Pinpoint the cell where the given text exists, returning its (X, Y) midpoint coordinate. 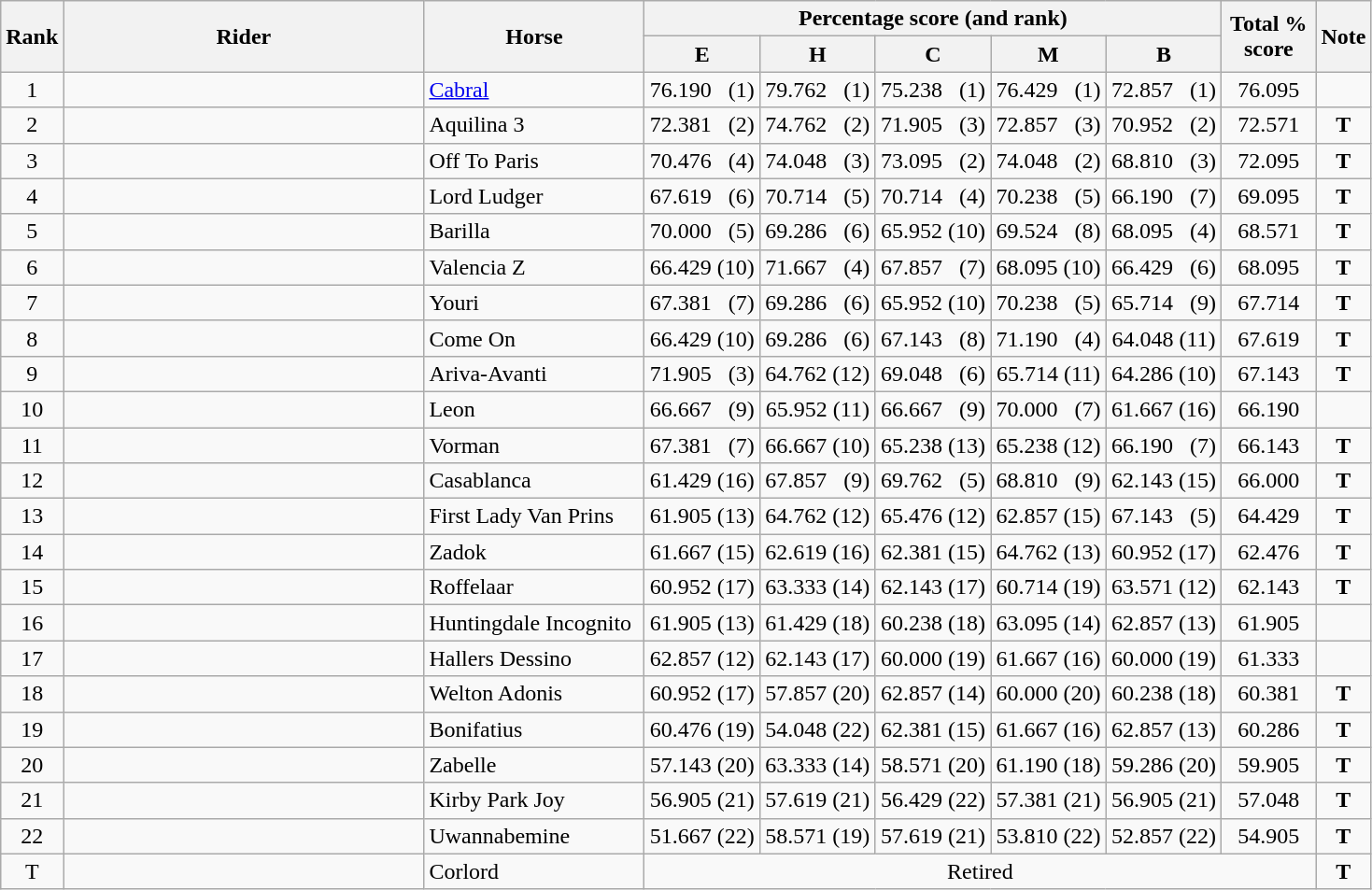
76.095 (1268, 90)
62.619 (16) (818, 552)
67.619 (6) (702, 196)
60.714 (19) (1049, 587)
7 (32, 303)
70.000 (7) (1049, 409)
First Lady Van Prins (534, 516)
M (1049, 54)
Kirby Park Joy (534, 800)
Come On (534, 338)
5 (32, 232)
66.000 (1268, 481)
52.857 (22) (1164, 836)
Leon (534, 409)
Horse (534, 36)
71.667 (4) (818, 267)
Vorman (534, 445)
1 (32, 90)
74.048 (3) (818, 161)
75.238 (1) (933, 90)
58.571 (20) (933, 765)
Huntingdale Incognito (534, 623)
6 (32, 267)
71.190 (4) (1049, 338)
Lord Ludger (534, 196)
58.571 (19) (818, 836)
22 (32, 836)
69.048 (6) (933, 374)
64.286 (10) (1164, 374)
67.857 (9) (818, 481)
B (1164, 54)
Zabelle (534, 765)
60.286 (1268, 729)
17 (32, 658)
72.857 (3) (1049, 125)
13 (32, 516)
54.905 (1268, 836)
53.810 (22) (1049, 836)
65.952 (11) (818, 409)
61.429 (18) (818, 623)
61.190 (18) (1049, 765)
63.571 (12) (1164, 587)
70.476 (4) (702, 161)
8 (32, 338)
70.952 (2) (1164, 125)
73.095 (2) (933, 161)
64.048 (11) (1164, 338)
Welton Adonis (534, 694)
Roffelaar (534, 587)
74.762 (2) (818, 125)
11 (32, 445)
H (818, 54)
65.714 (9) (1164, 303)
62.476 (1268, 552)
79.762 (1) (818, 90)
67.857 (7) (933, 267)
Note (1343, 36)
62.143 (1268, 587)
67.143 (1268, 374)
Total % score (1268, 36)
Youri (534, 303)
66.190 (1268, 409)
68.095 (10) (1049, 267)
70.000 (5) (702, 232)
10 (32, 409)
67.714 (1268, 303)
14 (32, 552)
66.667 (10) (818, 445)
15 (32, 587)
Rider (244, 36)
69.524 (8) (1049, 232)
Off To Paris (534, 161)
59.286 (20) (1164, 765)
59.905 (1268, 765)
16 (32, 623)
61.333 (1268, 658)
18 (32, 694)
61.905 (1268, 623)
67.143 (8) (933, 338)
65.238 (12) (1049, 445)
Retired (981, 871)
69.762 (5) (933, 481)
20 (32, 765)
60.476 (19) (702, 729)
61.429 (16) (702, 481)
56.429 (22) (933, 800)
Rank (32, 36)
Uwannabemine (534, 836)
Barilla (534, 232)
68.810 (3) (1164, 161)
72.857 (1) (1164, 90)
66.143 (1268, 445)
63.095 (14) (1049, 623)
Percentage score (and rank) (933, 19)
68.810 (9) (1049, 481)
9 (32, 374)
Valencia Z (534, 267)
Zadok (534, 552)
68.571 (1268, 232)
Casablanca (534, 481)
68.095 (1268, 267)
Aquilina 3 (534, 125)
57.381 (21) (1049, 800)
70.714 (4) (933, 196)
60.381 (1268, 694)
65.714 (11) (1049, 374)
19 (32, 729)
76.429 (1) (1049, 90)
62.857 (12) (702, 658)
Hallers Dessino (534, 658)
62.143 (15) (1164, 481)
51.667 (22) (702, 836)
68.095 (4) (1164, 232)
12 (32, 481)
67.619 (1268, 338)
54.048 (22) (818, 729)
72.571 (1268, 125)
67.143 (5) (1164, 516)
62.857 (15) (1049, 516)
65.476 (12) (933, 516)
C (933, 54)
21 (32, 800)
57.048 (1268, 800)
64.429 (1268, 516)
60.000 (20) (1049, 694)
69.095 (1268, 196)
61.667 (15) (702, 552)
70.714 (5) (818, 196)
Cabral (534, 90)
4 (32, 196)
65.238 (13) (933, 445)
66.429 (6) (1164, 267)
Corlord (534, 871)
Bonifatius (534, 729)
64.762 (13) (1049, 552)
Ariva-Avanti (534, 374)
72.095 (1268, 161)
74.048 (2) (1049, 161)
62.857 (14) (933, 694)
3 (32, 161)
57.857 (20) (818, 694)
57.143 (20) (702, 765)
72.381 (2) (702, 125)
E (702, 54)
2 (32, 125)
76.190 (1) (702, 90)
